Output the [X, Y] coordinate of the center of the cell containing the given text.  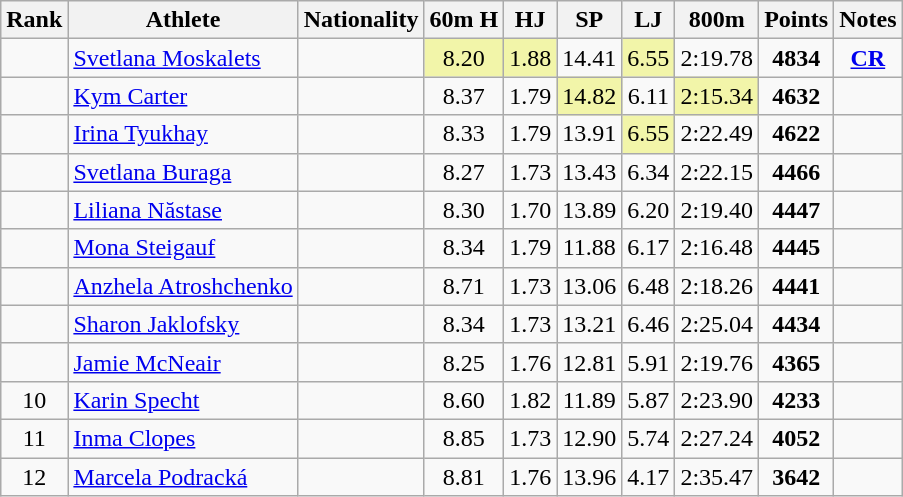
4365 [796, 362]
1.88 [530, 58]
Sharon Jaklofsky [183, 324]
2:25.04 [717, 324]
4632 [796, 96]
6.34 [648, 172]
1.82 [530, 400]
13.21 [590, 324]
4834 [796, 58]
6.11 [648, 96]
2:16.48 [717, 248]
8.85 [464, 438]
Jamie McNeair [183, 362]
6.48 [648, 286]
Irina Tyukhay [183, 134]
2:22.49 [717, 134]
Svetlana Moskalets [183, 58]
4466 [796, 172]
2:27.24 [717, 438]
5.87 [648, 400]
LJ [648, 20]
12.90 [590, 438]
1.70 [530, 210]
Notes [868, 20]
Liliana Năstase [183, 210]
12.81 [590, 362]
8.20 [464, 58]
14.41 [590, 58]
2:35.47 [717, 477]
4441 [796, 286]
Inma Clopes [183, 438]
8.81 [464, 477]
5.74 [648, 438]
12 [34, 477]
13.91 [590, 134]
14.82 [590, 96]
2:18.26 [717, 286]
SP [590, 20]
13.89 [590, 210]
800m [717, 20]
6.17 [648, 248]
8.71 [464, 286]
13.06 [590, 286]
8.25 [464, 362]
13.43 [590, 172]
2:19.78 [717, 58]
11.89 [590, 400]
CR [868, 58]
2:15.34 [717, 96]
Rank [34, 20]
Mona Steigauf [183, 248]
Nationality [361, 20]
8.30 [464, 210]
Points [796, 20]
Svetlana Buraga [183, 172]
2:19.76 [717, 362]
6.20 [648, 210]
8.33 [464, 134]
6.46 [648, 324]
11 [34, 438]
Karin Specht [183, 400]
13.96 [590, 477]
Anzhela Atroshchenko [183, 286]
10 [34, 400]
60m H [464, 20]
4622 [796, 134]
4233 [796, 400]
11.88 [590, 248]
Kym Carter [183, 96]
4052 [796, 438]
8.60 [464, 400]
5.91 [648, 362]
8.37 [464, 96]
2:22.15 [717, 172]
3642 [796, 477]
Athlete [183, 20]
Marcela Podracká [183, 477]
2:23.90 [717, 400]
4447 [796, 210]
2:19.40 [717, 210]
4434 [796, 324]
4.17 [648, 477]
HJ [530, 20]
8.27 [464, 172]
4445 [796, 248]
